Identify which cell holds the provided text, then report its [x, y] central coordinate. 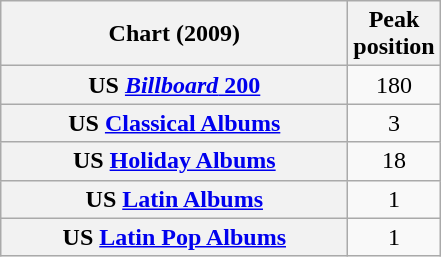
18 [394, 161]
US Billboard 200 [174, 85]
US Latin Pop Albums [174, 237]
US Latin Albums [174, 199]
US Holiday Albums [174, 161]
Peakposition [394, 34]
3 [394, 123]
US Classical Albums [174, 123]
Chart (2009) [174, 34]
180 [394, 85]
